Find where the given text appears and provide that cell's center as [x, y] coordinate. 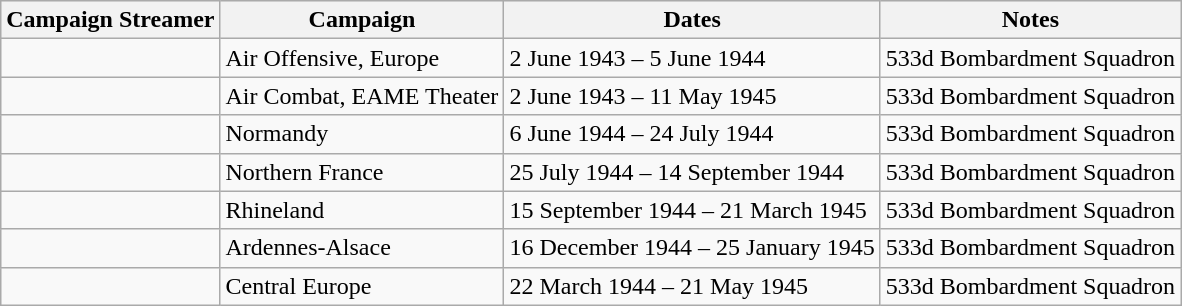
Ardennes-Alsace [362, 248]
2 June 1943 – 11 May 1945 [692, 96]
Campaign Streamer [110, 20]
25 July 1944 – 14 September 1944 [692, 172]
Central Europe [362, 286]
Air Combat, EAME Theater [362, 96]
22 March 1944 – 21 May 1945 [692, 286]
Notes [1030, 20]
2 June 1943 – 5 June 1944 [692, 58]
Normandy [362, 134]
Rhineland [362, 210]
Air Offensive, Europe [362, 58]
Campaign [362, 20]
Dates [692, 20]
6 June 1944 – 24 July 1944 [692, 134]
16 December 1944 – 25 January 1945 [692, 248]
15 September 1944 – 21 March 1945 [692, 210]
Northern France [362, 172]
